From the cell containing the given text, extract its center point as (x, y) coordinate. 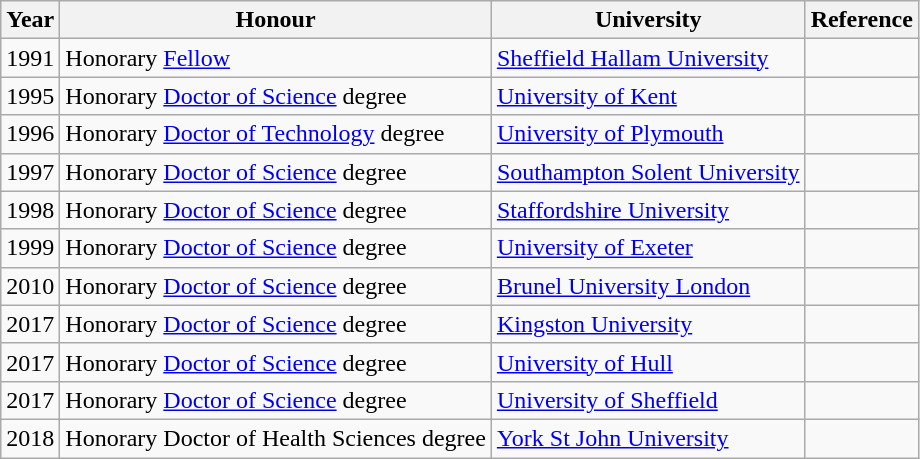
University (648, 20)
1996 (30, 134)
University of Plymouth (648, 134)
Kingston University (648, 324)
1999 (30, 248)
2010 (30, 286)
York St John University (648, 438)
University of Sheffield (648, 400)
University of Kent (648, 96)
1998 (30, 210)
University of Exeter (648, 248)
Staffordshire University (648, 210)
Brunel University London (648, 286)
1997 (30, 172)
2018 (30, 438)
1995 (30, 96)
University of Hull (648, 362)
Honorary Doctor of Technology degree (276, 134)
Honorary Fellow (276, 58)
1991 (30, 58)
Honour (276, 20)
Honorary Doctor of Health Sciences degree (276, 438)
Southampton Solent University (648, 172)
Year (30, 20)
Sheffield Hallam University (648, 58)
Reference (862, 20)
